Identify which cell holds the provided text, then report its (X, Y) central coordinate. 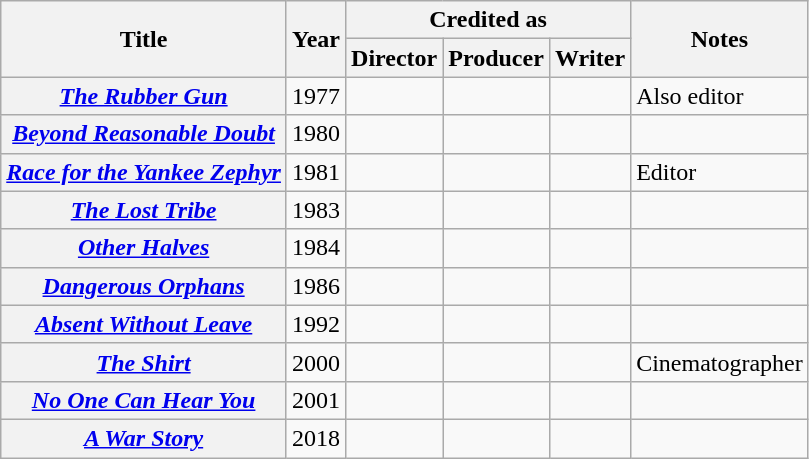
1984 (316, 248)
Dangerous Orphans (144, 286)
1992 (316, 324)
2000 (316, 362)
Credited as (488, 20)
Beyond Reasonable Doubt (144, 134)
1983 (316, 210)
Writer (590, 58)
No One Can Hear You (144, 400)
Race for the Yankee Zephyr (144, 172)
Producer (496, 58)
A War Story (144, 438)
1977 (316, 96)
Year (316, 39)
Director (394, 58)
The Lost Tribe (144, 210)
1986 (316, 286)
The Shirt (144, 362)
The Rubber Gun (144, 96)
Also editor (720, 96)
Editor (720, 172)
Notes (720, 39)
Title (144, 39)
Absent Without Leave (144, 324)
1980 (316, 134)
2001 (316, 400)
2018 (316, 438)
Other Halves (144, 248)
1981 (316, 172)
Cinematographer (720, 362)
